From the cell containing the given text, extract its center point as (x, y) coordinate. 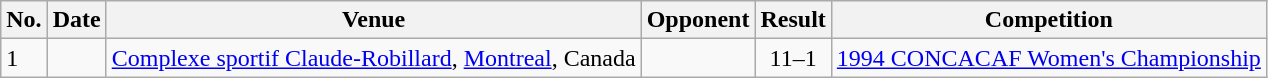
11–1 (793, 58)
Competition (1048, 20)
No. (24, 20)
1994 CONCACAF Women's Championship (1048, 58)
1 (24, 58)
Date (76, 20)
Result (793, 20)
Venue (374, 20)
Opponent (698, 20)
Complexe sportif Claude-Robillard, Montreal, Canada (374, 58)
